Return the (x, y) coordinate for the center point of the cell that contains the specified text.  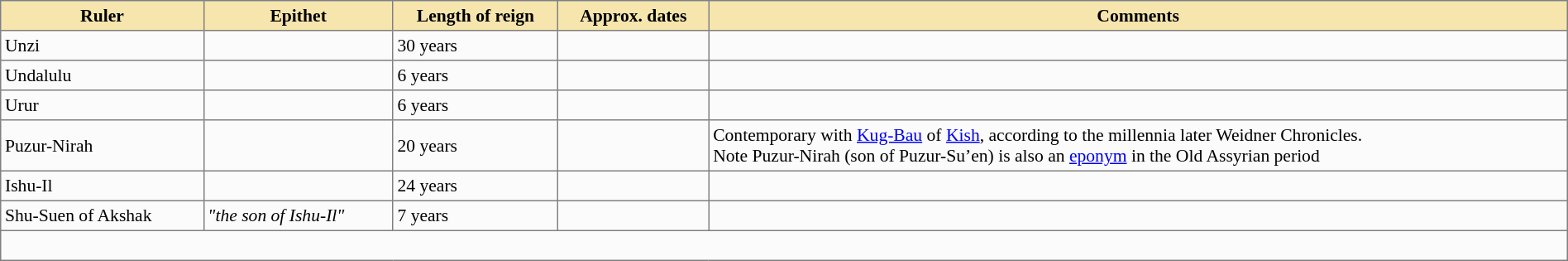
24 years (475, 186)
"the son of Ishu-Il" (298, 215)
Ruler (103, 16)
Urur (103, 105)
30 years (475, 46)
Shu-Suen of Akshak (103, 215)
Approx. dates (633, 16)
Unzi (103, 46)
Ishu-Il (103, 186)
Puzur-Nirah (103, 146)
Comments (1138, 16)
Undalulu (103, 75)
Epithet (298, 16)
7 years (475, 215)
Length of reign (475, 16)
20 years (475, 146)
